Search for the cell housing the specified text and yield its (x, y) center coordinate. 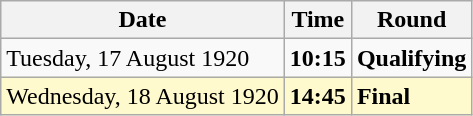
10:15 (318, 58)
Wednesday, 18 August 1920 (143, 96)
Final (411, 96)
Time (318, 20)
Qualifying (411, 58)
Date (143, 20)
Round (411, 20)
Tuesday, 17 August 1920 (143, 58)
14:45 (318, 96)
